Extract the (x, y) coordinate from the center of the cell holding the provided text.  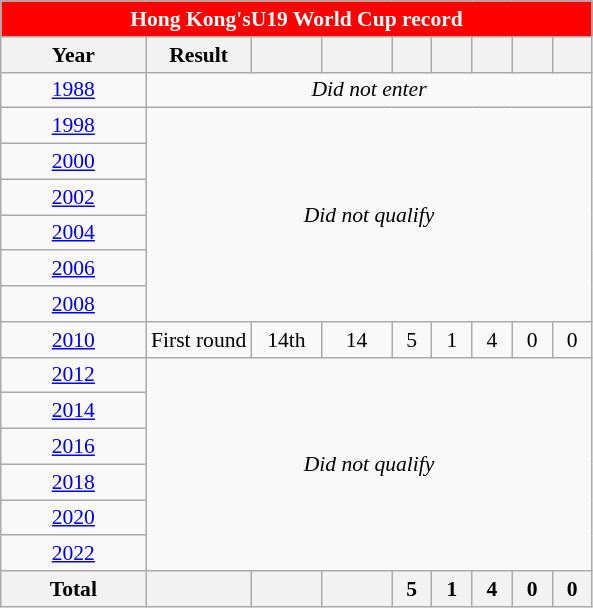
14th (286, 340)
2022 (74, 554)
Did not enter (369, 90)
2006 (74, 269)
Hong Kong'sU19 World Cup record (296, 19)
2018 (74, 482)
2002 (74, 197)
2010 (74, 340)
2014 (74, 411)
Total (74, 589)
Year (74, 55)
2016 (74, 447)
2000 (74, 162)
First round (198, 340)
1998 (74, 126)
2020 (74, 518)
2004 (74, 233)
14 (356, 340)
2008 (74, 304)
2012 (74, 375)
1988 (74, 90)
Result (198, 55)
